Output the (x, y) coordinate of the center of the cell containing the given text.  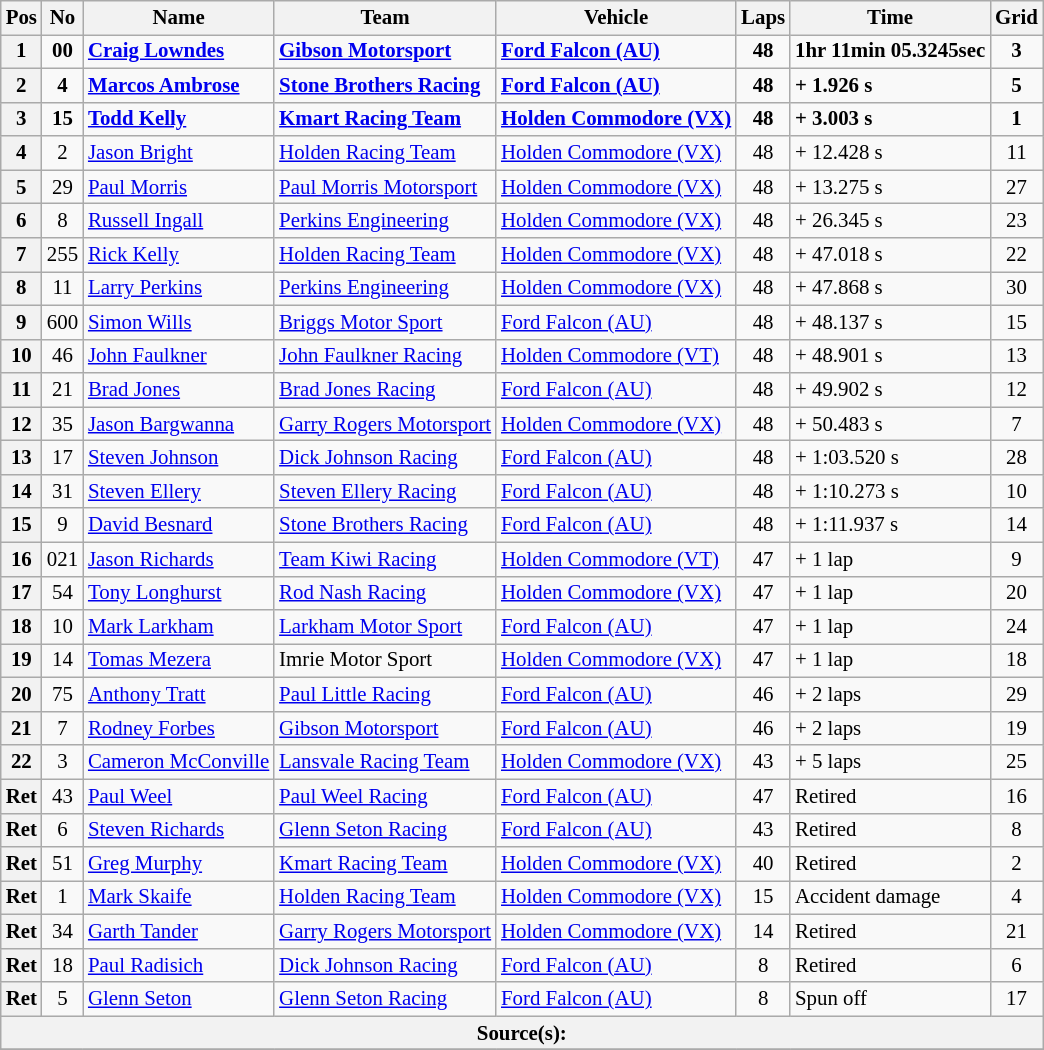
Mark Larkham (178, 627)
+ 50.483 s (890, 424)
Steven Ellery Racing (385, 491)
Paul Morris (178, 187)
+ 5 laps (890, 762)
David Besnard (178, 525)
Steven Ellery (178, 491)
Tony Longhurst (178, 593)
Cameron McConville (178, 762)
Steven Richards (178, 830)
Garth Tander (178, 931)
021 (62, 559)
75 (62, 695)
Anthony Tratt (178, 695)
Larkham Motor Sport (385, 627)
+ 47.868 s (890, 288)
+ 47.018 s (890, 255)
30 (1016, 288)
Rick Kelly (178, 255)
Brad Jones Racing (385, 390)
Jason Bargwanna (178, 424)
No (62, 18)
Team Kiwi Racing (385, 559)
31 (62, 491)
Time (890, 18)
+ 1:11.937 s (890, 525)
54 (62, 593)
Name (178, 18)
Paul Weel Racing (385, 796)
Russell Ingall (178, 221)
27 (1016, 187)
Spun off (890, 999)
Paul Morris Motorsport (385, 187)
40 (763, 864)
+ 49.902 s (890, 390)
Grid (1016, 18)
600 (62, 322)
35 (62, 424)
Steven Johnson (178, 458)
Paul Weel (178, 796)
Greg Murphy (178, 864)
Briggs Motor Sport (385, 322)
Craig Lowndes (178, 51)
28 (1016, 458)
Accident damage (890, 898)
Paul Radisich (178, 965)
255 (62, 255)
Tomas Mezera (178, 661)
Simon Wills (178, 322)
+ 12.428 s (890, 153)
Brad Jones (178, 390)
+ 3.003 s (890, 119)
1hr 11min 05.3245sec (890, 51)
Vehicle (616, 18)
Jason Bright (178, 153)
+ 1.926 s (890, 85)
Paul Little Racing (385, 695)
25 (1016, 762)
Team (385, 18)
51 (62, 864)
00 (62, 51)
John Faulkner (178, 356)
Source(s): (522, 1033)
Laps (763, 18)
Lansvale Racing Team (385, 762)
23 (1016, 221)
+ 13.275 s (890, 187)
Jason Richards (178, 559)
+ 1:03.520 s (890, 458)
34 (62, 931)
+ 1:10.273 s (890, 491)
Pos (22, 18)
+ 26.345 s (890, 221)
Marcos Ambrose (178, 85)
Todd Kelly (178, 119)
+ 48.137 s (890, 322)
Rod Nash Racing (385, 593)
Larry Perkins (178, 288)
+ 48.901 s (890, 356)
Mark Skaife (178, 898)
Rodney Forbes (178, 728)
John Faulkner Racing (385, 356)
Glenn Seton (178, 999)
Imrie Motor Sport (385, 661)
24 (1016, 627)
